Identify which cell holds the provided text, then report its (X, Y) central coordinate. 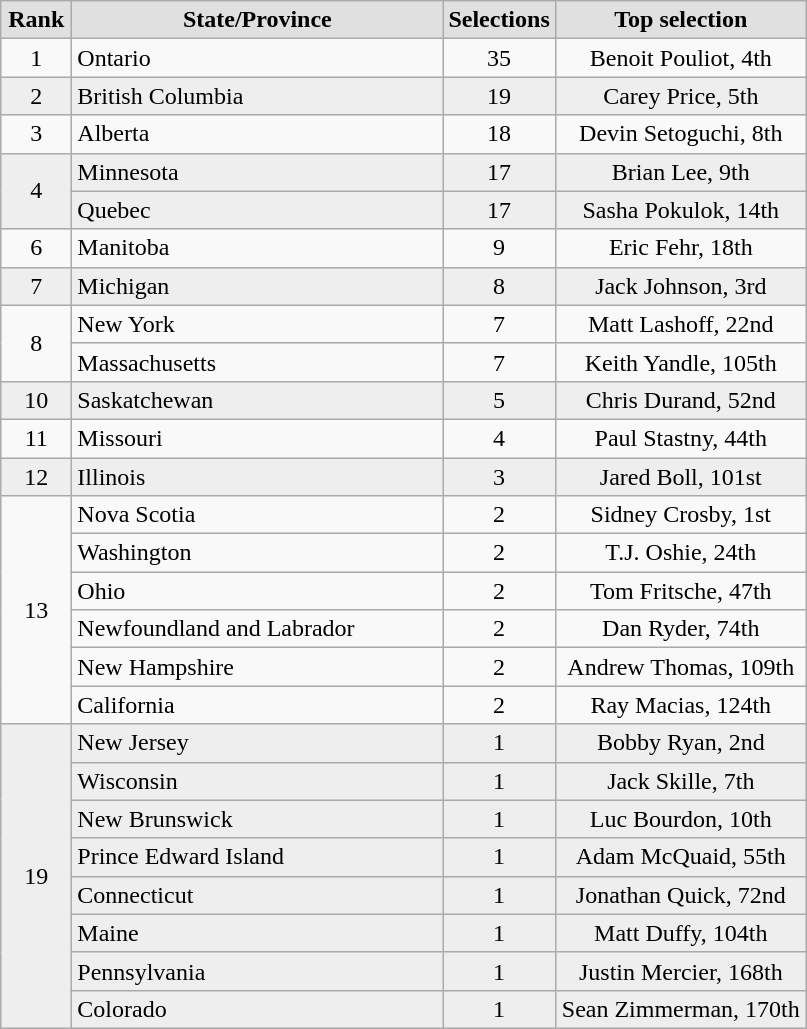
Newfoundland and Labrador (258, 629)
Minnesota (258, 172)
Prince Edward Island (258, 857)
Dan Ryder, 74th (680, 629)
Missouri (258, 438)
5 (499, 400)
Justin Mercier, 168th (680, 971)
Matt Duffy, 104th (680, 933)
Michigan (258, 286)
Sean Zimmerman, 170th (680, 1009)
Manitoba (258, 248)
New Brunswick (258, 819)
13 (36, 610)
Paul Stastny, 44th (680, 438)
6 (36, 248)
Selections (499, 20)
Maine (258, 933)
New York (258, 324)
Benoit Pouliot, 4th (680, 58)
Illinois (258, 477)
New Hampshire (258, 667)
New Jersey (258, 743)
Chris Durand, 52nd (680, 400)
Sasha Pokulok, 14th (680, 210)
Jared Boll, 101st (680, 477)
Alberta (258, 134)
Top selection (680, 20)
Saskatchewan (258, 400)
9 (499, 248)
Adam McQuaid, 55th (680, 857)
T.J. Oshie, 24th (680, 553)
State/Province (258, 20)
Washington (258, 553)
Bobby Ryan, 2nd (680, 743)
Nova Scotia (258, 515)
Andrew Thomas, 109th (680, 667)
Tom Fritsche, 47th (680, 591)
Ray Macias, 124th (680, 705)
11 (36, 438)
35 (499, 58)
Jack Johnson, 3rd (680, 286)
Keith Yandle, 105th (680, 362)
Jack Skille, 7th (680, 781)
18 (499, 134)
British Columbia (258, 96)
Ohio (258, 591)
California (258, 705)
Matt Lashoff, 22nd (680, 324)
Pennsylvania (258, 971)
Wisconsin (258, 781)
10 (36, 400)
Colorado (258, 1009)
Brian Lee, 9th (680, 172)
Eric Fehr, 18th (680, 248)
Quebec (258, 210)
Jonathan Quick, 72nd (680, 895)
Devin Setoguchi, 8th (680, 134)
Connecticut (258, 895)
Massachusetts (258, 362)
Ontario (258, 58)
Luc Bourdon, 10th (680, 819)
Sidney Crosby, 1st (680, 515)
Carey Price, 5th (680, 96)
12 (36, 477)
Rank (36, 20)
